Capture the cell that displays the provided text and extract its (X, Y) central coordinate. 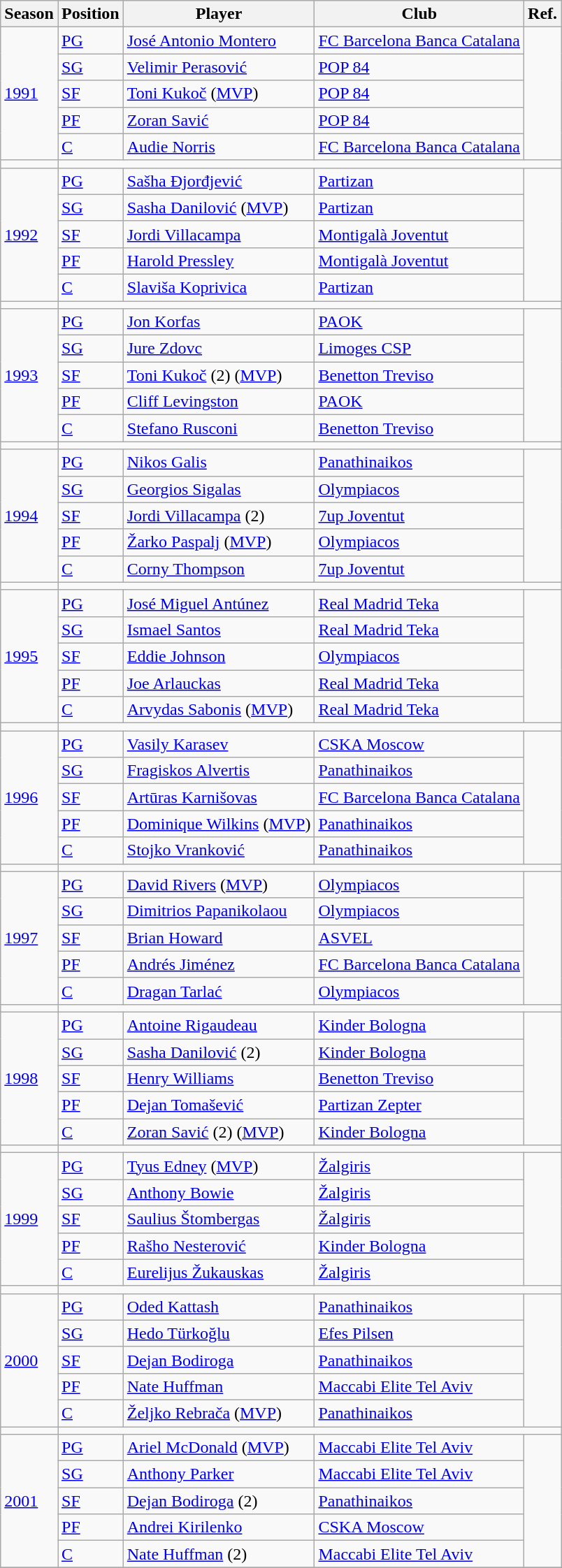
Ismael Santos (219, 630)
Rašho Nesterović (219, 1246)
2000 (29, 1360)
Anthony Bowie (219, 1193)
Saulius Štombergas (219, 1219)
Dominique Wilkins (MVP) (219, 824)
Sasha Danilović (MVP) (219, 208)
1994 (29, 516)
Corny Thompson (219, 569)
ASVEL (419, 938)
Željko Rebrača (MVP) (219, 1413)
Artūras Karnišovas (219, 797)
Vasily Karasev (219, 744)
Eurelijus Žukauskas (219, 1272)
Brian Howard (219, 938)
Stojko Vranković (219, 850)
Nate Huffman (2) (219, 1554)
Žarko Paspalj (MVP) (219, 542)
Joe Arlauckas (219, 683)
Nate Huffman (219, 1386)
1996 (29, 797)
Fragiskos Alvertis (219, 771)
1997 (29, 938)
Toni Kukoč (2) (MVP) (219, 375)
2001 (29, 1501)
José Antonio Montero (219, 41)
Henry Williams (219, 1079)
Sašha Đjorđjević (219, 181)
Oded Kattash (219, 1307)
1998 (29, 1078)
1993 (29, 375)
Stefano Rusconi (219, 428)
Jure Zdovc (219, 349)
Anthony Parker (219, 1474)
Tyus Edney (MVP) (219, 1166)
Season (29, 14)
Player (219, 14)
1992 (29, 234)
Position (90, 14)
Harold Pressley (219, 261)
Andrés Jiménez (219, 964)
1995 (29, 656)
Audie Norris (219, 147)
Zoran Savić (2) (MVP) (219, 1132)
Dejan Bodiroga (219, 1360)
Partizan Zepter (419, 1105)
1999 (29, 1219)
Jordi Villacampa (219, 234)
Eddie Johnson (219, 656)
José Miguel Antúnez (219, 603)
Ariel McDonald (MVP) (219, 1448)
Jordi Villacampa (2) (219, 516)
Efes Pilsen (419, 1333)
Ref. (542, 14)
1991 (29, 94)
Cliff Levingston (219, 402)
Nikos Galis (219, 463)
Andrei Kirilenko (219, 1527)
Dimitrios Papanikolaou (219, 911)
Zoran Savić (219, 120)
Antoine Rigaudeau (219, 1025)
Toni Kukoč (MVP) (219, 94)
Dejan Bodiroga (2) (219, 1501)
Dragan Tarlać (219, 991)
Sasha Danilović (2) (219, 1052)
Hedo Türkoğlu (219, 1333)
Velimir Perasović (219, 67)
David Rivers (MVP) (219, 885)
Arvydas Sabonis (MVP) (219, 710)
Dejan Tomašević (219, 1105)
Limoges CSP (419, 349)
Georgios Sigalas (219, 489)
Jon Korfas (219, 322)
Slaviša Koprivica (219, 287)
Club (419, 14)
